For the text-containing cell, return its midpoint in [X, Y] coordinate format. 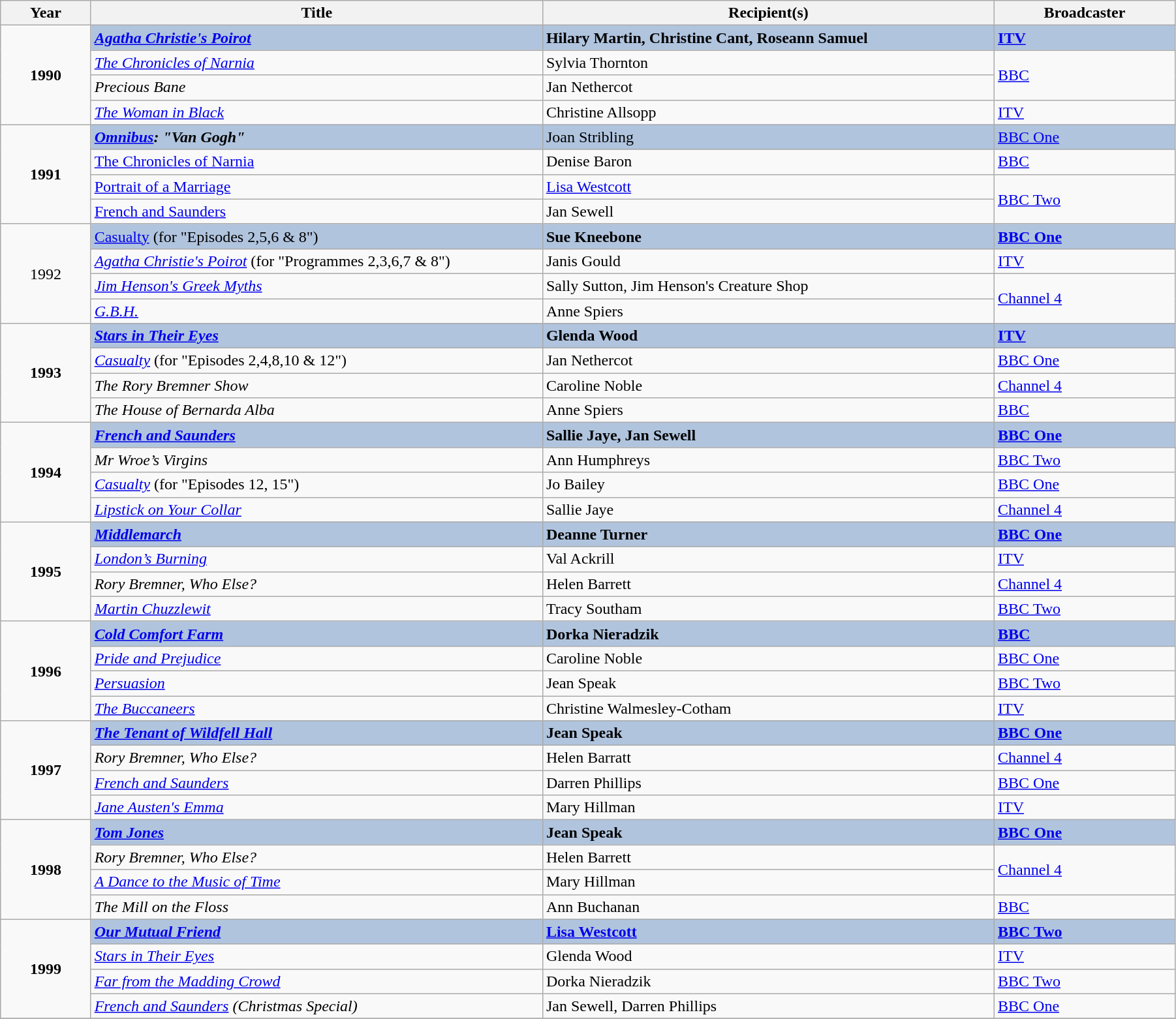
The Mill on the Floss [317, 907]
Ann Humphreys [768, 460]
Recipient(s) [768, 13]
Title [317, 13]
1995 [46, 571]
1993 [46, 373]
1994 [46, 472]
1997 [46, 770]
Precious Bane [317, 87]
Pride and Prejudice [317, 658]
Mr Wroe’s Virgins [317, 460]
Deanne Turner [768, 534]
1991 [46, 174]
Ann Buchanan [768, 907]
Broadcaster [1085, 13]
Casualty (for "Episodes 2,4,8,10 & 12") [317, 361]
1990 [46, 75]
Sally Sutton, Jim Henson's Creature Shop [768, 286]
Darren Phillips [768, 783]
Casualty (for "Episodes 2,5,6 & 8") [317, 236]
Janis Gould [768, 261]
A Dance to the Music of Time [317, 882]
Hilary Martin, Christine Cant, Roseann Samuel [768, 38]
Jan Sewell, Darren Phillips [768, 1006]
G.B.H. [317, 311]
Far from the Madding Crowd [317, 981]
London’s Burning [317, 559]
The Woman in Black [317, 112]
Omnibus: "Van Gogh" [317, 137]
Middlemarch [317, 534]
The House of Bernarda Alba [317, 410]
Our Mutual Friend [317, 932]
1996 [46, 671]
Portrait of a Marriage [317, 187]
Agatha Christie's Poirot [317, 38]
1998 [46, 870]
Lipstick on Your Collar [317, 509]
Christine Allsopp [768, 112]
Jan Sewell [768, 211]
The Tenant of Wildfell Hall [317, 733]
Sue Kneebone [768, 236]
Cold Comfort Farm [317, 633]
Jo Bailey [768, 485]
The Rory Bremner Show [317, 386]
The Buccaneers [317, 708]
Jane Austen's Emma [317, 808]
Joan Stribling [768, 137]
Agatha Christie's Poirot (for "Programmes 2,3,6,7 & 8") [317, 261]
Val Ackrill [768, 559]
Sallie Jaye [768, 509]
French and Saunders (Christmas Special) [317, 1006]
Casualty (for "Episodes 12, 15") [317, 485]
Denise Baron [768, 162]
Persuasion [317, 683]
Year [46, 13]
Sylvia Thornton [768, 63]
Christine Walmesley-Cotham [768, 708]
Tracy Southam [768, 609]
Martin Chuzzlewit [317, 609]
Tom Jones [317, 832]
Jim Henson's Greek Myths [317, 286]
Helen Barratt [768, 758]
1999 [46, 969]
Sallie Jaye, Jan Sewell [768, 435]
1992 [46, 273]
